Pinpoint the cell where the given text exists, returning its (X, Y) midpoint coordinate. 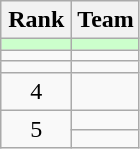
Team (106, 20)
Rank (36, 20)
4 (36, 91)
5 (36, 129)
